Detect which cell encompasses the target text, then output its (x, y) center coordinate. 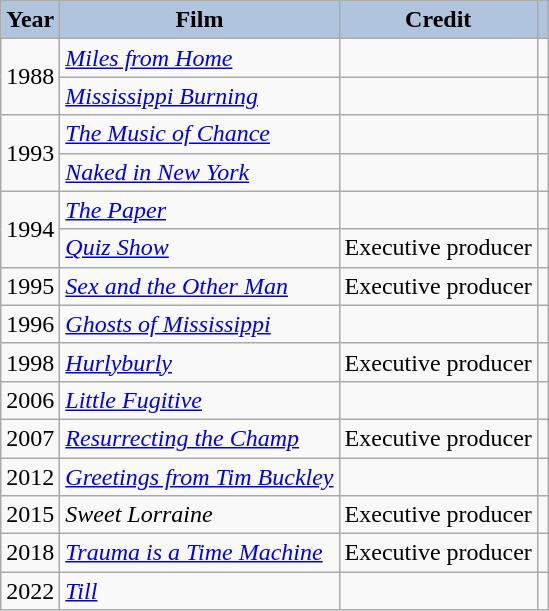
Greetings from Tim Buckley (200, 477)
1998 (30, 362)
Little Fugitive (200, 400)
2012 (30, 477)
The Paper (200, 210)
1996 (30, 324)
1994 (30, 229)
Miles from Home (200, 58)
2007 (30, 438)
The Music of Chance (200, 134)
2018 (30, 553)
Ghosts of Mississippi (200, 324)
Quiz Show (200, 248)
Till (200, 591)
Credit (438, 20)
Sex and the Other Man (200, 286)
Year (30, 20)
1993 (30, 153)
Hurlyburly (200, 362)
Trauma is a Time Machine (200, 553)
2022 (30, 591)
Mississippi Burning (200, 96)
1988 (30, 77)
2006 (30, 400)
Resurrecting the Champ (200, 438)
1995 (30, 286)
Naked in New York (200, 172)
Film (200, 20)
2015 (30, 515)
Sweet Lorraine (200, 515)
